Capture the cell that displays the provided text and extract its (x, y) central coordinate. 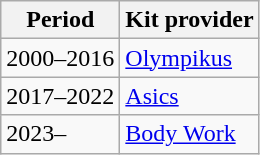
Olympikus (190, 58)
Period (60, 20)
Asics (190, 96)
Kit provider (190, 20)
2017–2022 (60, 96)
2023– (60, 134)
Body Work (190, 134)
2000–2016 (60, 58)
